From the cell containing the given text, extract its center point as [X, Y] coordinate. 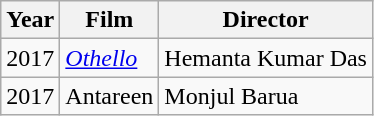
Antareen [110, 96]
Othello [110, 58]
Year [30, 20]
Hemanta Kumar Das [266, 58]
Director [266, 20]
Film [110, 20]
Monjul Barua [266, 96]
